Determine the [x, y] coordinate at the center of the cell enclosing the given text.  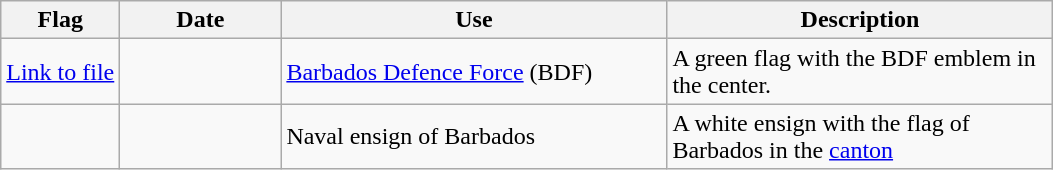
Description [860, 20]
Use [474, 20]
A green flag with the BDF emblem in the center. [860, 72]
Flag [60, 20]
A white ensign with the flag of Barbados in the canton [860, 136]
Date [200, 20]
Link to file [60, 72]
Barbados Defence Force (BDF) [474, 72]
Naval ensign of Barbados [474, 136]
